Extract the (x, y) coordinate from the center of the cell holding the provided text.  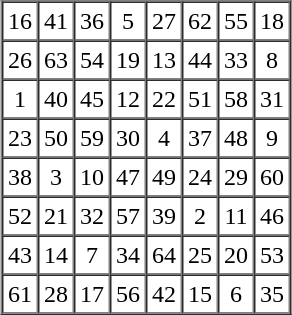
64 (164, 256)
15 (200, 294)
1 (20, 100)
55 (236, 22)
5 (128, 22)
16 (20, 22)
18 (272, 22)
13 (164, 60)
51 (200, 100)
39 (164, 216)
32 (92, 216)
44 (200, 60)
45 (92, 100)
54 (92, 60)
62 (200, 22)
46 (272, 216)
58 (236, 100)
60 (272, 178)
7 (92, 256)
20 (236, 256)
48 (236, 138)
53 (272, 256)
28 (56, 294)
4 (164, 138)
31 (272, 100)
17 (92, 294)
8 (272, 60)
42 (164, 294)
36 (92, 22)
23 (20, 138)
37 (200, 138)
35 (272, 294)
2 (200, 216)
25 (200, 256)
21 (56, 216)
61 (20, 294)
29 (236, 178)
19 (128, 60)
26 (20, 60)
12 (128, 100)
3 (56, 178)
22 (164, 100)
47 (128, 178)
50 (56, 138)
57 (128, 216)
9 (272, 138)
6 (236, 294)
34 (128, 256)
40 (56, 100)
24 (200, 178)
56 (128, 294)
14 (56, 256)
27 (164, 22)
43 (20, 256)
10 (92, 178)
41 (56, 22)
49 (164, 178)
38 (20, 178)
59 (92, 138)
30 (128, 138)
11 (236, 216)
63 (56, 60)
33 (236, 60)
52 (20, 216)
